For the text-containing cell, return its midpoint in (X, Y) coordinate format. 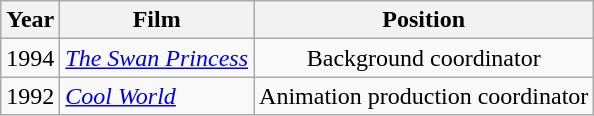
Year (30, 20)
Cool World (157, 96)
1994 (30, 58)
1992 (30, 96)
Animation production coordinator (424, 96)
Position (424, 20)
The Swan Princess (157, 58)
Film (157, 20)
Background coordinator (424, 58)
